For the text-containing cell, return its midpoint in [X, Y] coordinate format. 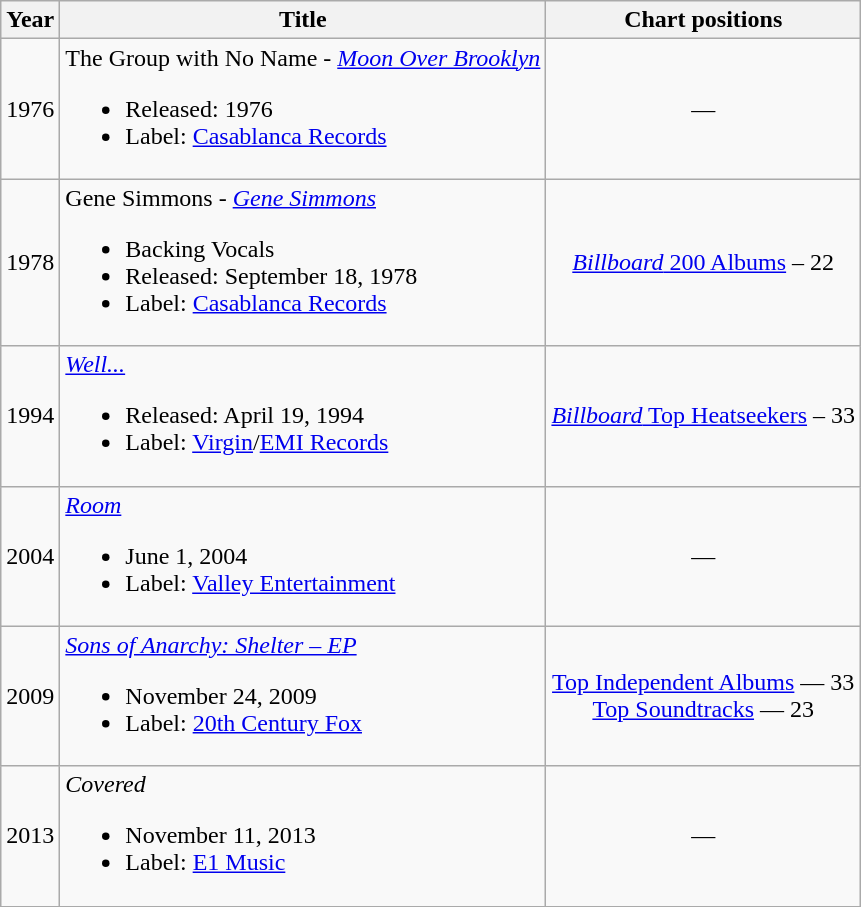
The Group with No Name - Moon Over BrooklynReleased: 1976Label: Casablanca Records [303, 109]
2009 [30, 696]
CoveredNovember 11, 2013Label: E1 Music [303, 836]
1978 [30, 262]
Top Independent Albums — 33Top Soundtracks — 23 [704, 696]
2013 [30, 836]
Chart positions [704, 20]
Gene Simmons - Gene SimmonsBacking VocalsReleased: September 18, 1978Label: Casablanca Records [303, 262]
1994 [30, 416]
Year [30, 20]
Well...Released: April 19, 1994Label: Virgin/EMI Records [303, 416]
2004 [30, 556]
Billboard 200 Albums – 22 [704, 262]
Title [303, 20]
Billboard Top Heatseekers – 33 [704, 416]
1976 [30, 109]
RoomJune 1, 2004Label: Valley Entertainment [303, 556]
Sons of Anarchy: Shelter – EPNovember 24, 2009Label: 20th Century Fox [303, 696]
